Output the [X, Y] coordinate of the center of the cell containing the given text.  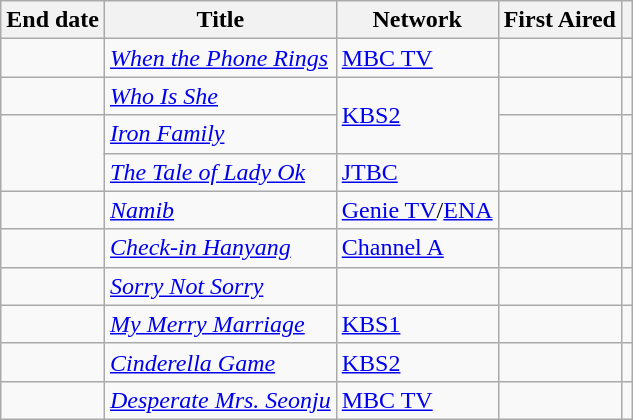
Channel A [417, 248]
End date [53, 20]
Genie TV/ENA [417, 210]
The Tale of Lady Ok [221, 172]
My Merry Marriage [221, 324]
Who Is She [221, 96]
When the Phone Rings [221, 58]
Cinderella Game [221, 362]
JTBC [417, 172]
Network [417, 20]
Desperate Mrs. Seonju [221, 400]
KBS1 [417, 324]
First Aired [560, 20]
Namib [221, 210]
Sorry Not Sorry [221, 286]
Iron Family [221, 134]
Check-in Hanyang [221, 248]
Title [221, 20]
